Return (x, y) of the center of cell containing provided text 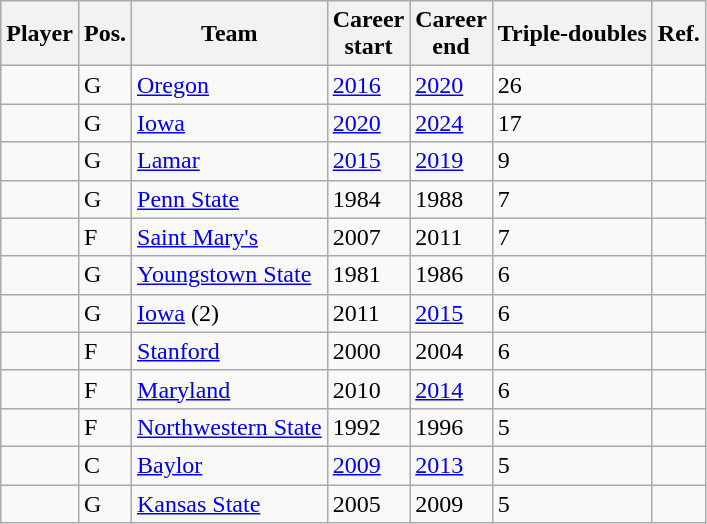
Stanford (230, 351)
Penn State (230, 199)
Triple-doubles (572, 34)
17 (572, 123)
Team (230, 34)
1984 (368, 199)
Kansas State (230, 503)
Northwestern State (230, 427)
26 (572, 85)
Iowa (2) (230, 313)
2024 (452, 123)
1981 (368, 275)
Oregon (230, 85)
1996 (452, 427)
Maryland (230, 389)
2000 (368, 351)
2010 (368, 389)
1992 (368, 427)
Iowa (230, 123)
Ref. (678, 34)
Player (40, 34)
2004 (452, 351)
1986 (452, 275)
2005 (368, 503)
Pos. (104, 34)
Careerstart (368, 34)
1988 (452, 199)
2007 (368, 237)
9 (572, 161)
Baylor (230, 465)
2019 (452, 161)
Lamar (230, 161)
2013 (452, 465)
2016 (368, 85)
Youngstown State (230, 275)
Saint Mary's (230, 237)
C (104, 465)
Careerend (452, 34)
2014 (452, 389)
